Detect which cell encompasses the target text, then output its (x, y) center coordinate. 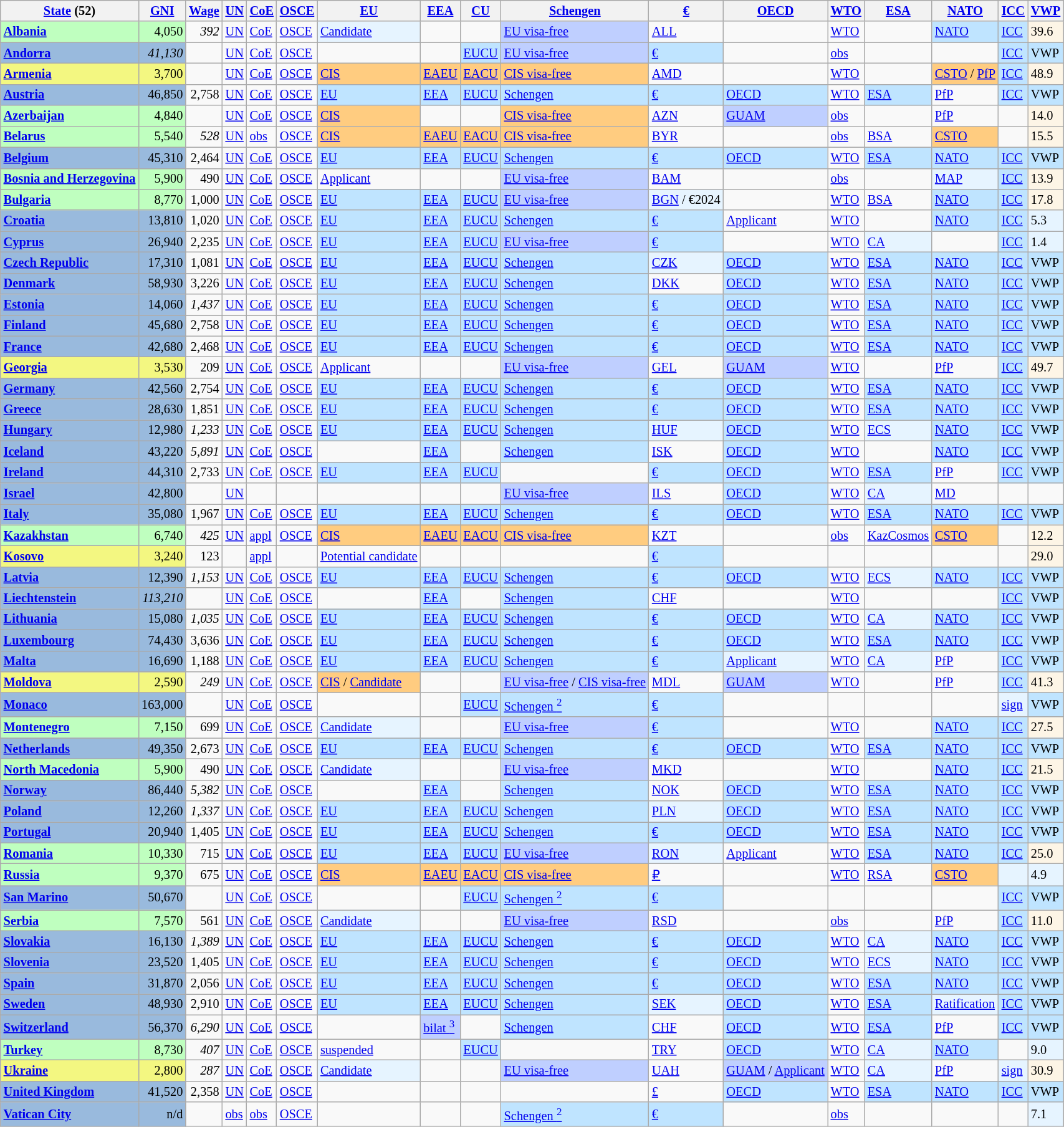
Ireland (70, 472)
Vatican City (70, 1115)
DKK (686, 284)
Belarus (70, 137)
Cyprus (70, 242)
Kosovo (70, 556)
42,800 (162, 493)
Italy (70, 514)
NOK (686, 790)
23,520 (162, 962)
1.4 (1046, 242)
ILS (686, 493)
MKD (686, 769)
3,226 (204, 284)
2,358 (204, 1091)
Serbia (70, 921)
407 (204, 1050)
RON (686, 853)
2,733 (204, 472)
Israel (70, 493)
Croatia (70, 221)
Bulgaria (70, 199)
AMD (686, 74)
7.1 (1046, 1115)
5,382 (204, 790)
Ukraine (70, 1071)
CU (480, 11)
6,740 (162, 535)
HUF (686, 430)
RSD (686, 921)
13.9 (1046, 179)
42,560 (162, 388)
16,690 (162, 661)
Switzerland (70, 1027)
CIS / Candidate (369, 682)
249 (204, 682)
Monaco (70, 704)
16,130 (162, 941)
Ratification (965, 1004)
MAP (965, 179)
BYR (686, 137)
43,220 (162, 451)
41.3 (1046, 682)
Poland (70, 812)
Estonia (70, 305)
9,370 (162, 875)
1,233 (204, 430)
35,080 (162, 514)
CSTO / PfP (965, 74)
Turkey (70, 1050)
287 (204, 1071)
5.3 (1046, 221)
44,310 (162, 472)
41,130 (162, 53)
1,337 (204, 812)
675 (204, 875)
ALL (686, 32)
1,389 (204, 941)
31,870 (162, 984)
86,440 (162, 790)
4,050 (162, 32)
Hungary (70, 430)
Czech Republic (70, 262)
1,851 (204, 410)
7,570 (162, 921)
2,800 (162, 1071)
3,240 (162, 556)
561 (204, 921)
State (52) (70, 11)
BAM (686, 179)
n/d (162, 1115)
715 (204, 853)
4.9 (1046, 875)
58,930 (162, 284)
1,020 (204, 221)
Azerbaijan (70, 116)
suspended (369, 1050)
48.9 (1046, 74)
42,680 (162, 347)
4,840 (162, 116)
3,700 (162, 74)
Austria (70, 95)
£ (686, 1091)
50,670 (162, 898)
North Macedonia (70, 769)
21.5 (1046, 769)
Portugal (70, 832)
20,940 (162, 832)
39.6 (1046, 32)
8,770 (162, 199)
1,035 (204, 619)
Netherlands (70, 749)
2,056 (204, 984)
1,000 (204, 199)
SEK (686, 1004)
17,310 (162, 262)
528 (204, 137)
KazCosmos (898, 535)
123 (204, 556)
1,153 (204, 577)
49,350 (162, 749)
bilat 3 (440, 1027)
Denmark (70, 284)
209 (204, 367)
3,530 (162, 367)
EU visa-free / CIS visa-free (575, 682)
46,850 (162, 95)
7,150 (162, 727)
15,080 (162, 619)
5,540 (162, 137)
CZK (686, 262)
Bosnia and Herzegovina (70, 179)
₽ (686, 875)
MD (965, 493)
699 (204, 727)
Sweden (70, 1004)
2,910 (204, 1004)
San Marino (70, 898)
25.0 (1046, 853)
Albania (70, 32)
Germany (70, 388)
Andorra (70, 53)
14.0 (1046, 116)
MDL (686, 682)
GEL (686, 367)
Liechtenstein (70, 598)
United Kingdom (70, 1091)
1,081 (204, 262)
UAH (686, 1071)
11.0 (1046, 921)
France (70, 347)
Kazakhstan (70, 535)
41,520 (162, 1091)
Potential candidate (369, 556)
10,330 (162, 853)
Finland (70, 325)
12,260 (162, 812)
Moldova (70, 682)
GNI (162, 11)
2,468 (204, 347)
49.7 (1046, 367)
Romania (70, 853)
26,940 (162, 242)
Georgia (70, 367)
8,730 (162, 1050)
2,673 (204, 749)
12,980 (162, 430)
2,235 (204, 242)
1,437 (204, 305)
ISK (686, 451)
BGN / €2024 (686, 199)
29.0 (1046, 556)
5,891 (204, 451)
13,810 (162, 221)
Belgium (70, 158)
3,636 (204, 640)
Latvia (70, 577)
6,290 (204, 1027)
15.5 (1046, 137)
Slovenia (70, 962)
45,310 (162, 158)
Lithuania (70, 619)
2,590 (162, 682)
Spain (70, 984)
48,930 (162, 1004)
GUAM / Applicant (775, 1071)
Montenegro (70, 727)
45,680 (162, 325)
Greece (70, 410)
1,188 (204, 661)
27.5 (1046, 727)
1,967 (204, 514)
2,754 (204, 388)
30.9 (1046, 1071)
Wage (204, 11)
12.2 (1046, 535)
28,630 (162, 410)
74,430 (162, 640)
14,060 (162, 305)
425 (204, 535)
163,000 (162, 704)
Slovakia (70, 941)
KZT (686, 535)
AZN (686, 116)
RSA (898, 875)
Luxembourg (70, 640)
56,370 (162, 1027)
Armenia (70, 74)
Russia (70, 875)
Norway (70, 790)
PLN (686, 812)
17.8 (1046, 199)
113,210 (162, 598)
9.0 (1046, 1050)
Iceland (70, 451)
392 (204, 32)
TRY (686, 1050)
Malta (70, 661)
2,464 (204, 158)
12,390 (162, 577)
